Provide the [x, y] coordinate of the cell's center where the given text is located.  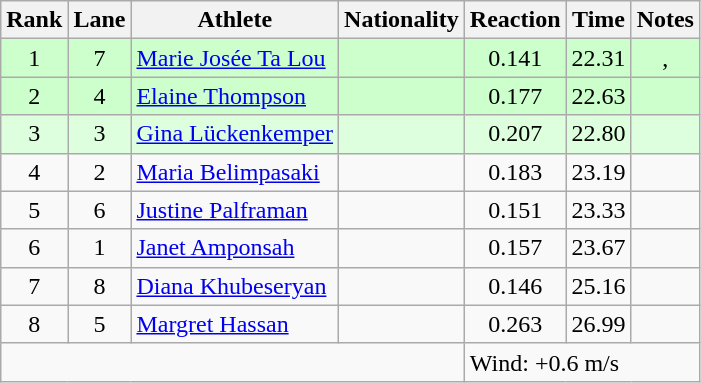
0.157 [515, 248]
22.63 [598, 96]
0.151 [515, 210]
0.207 [515, 134]
Janet Amponsah [235, 248]
Wind: +0.6 m/s [582, 362]
23.67 [598, 248]
Maria Belimpasaki [235, 172]
Notes [665, 20]
0.177 [515, 96]
0.263 [515, 324]
23.33 [598, 210]
Lane [100, 20]
22.80 [598, 134]
Elaine Thompson [235, 96]
Nationality [402, 20]
22.31 [598, 58]
Athlete [235, 20]
0.141 [515, 58]
, [665, 58]
Margret Hassan [235, 324]
Diana Khubeseryan [235, 286]
26.99 [598, 324]
Marie Josée Ta Lou [235, 58]
Rank [34, 20]
0.146 [515, 286]
Justine Palframan [235, 210]
23.19 [598, 172]
0.183 [515, 172]
Gina Lückenkemper [235, 134]
25.16 [598, 286]
Reaction [515, 20]
Time [598, 20]
